Return the [x, y] coordinate for the center point of the cell that contains the specified text.  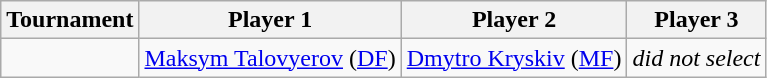
Player 1 [270, 20]
did not select [696, 58]
Player 3 [696, 20]
Maksym Talovyerov (DF) [270, 58]
Player 2 [514, 20]
Tournament [70, 20]
Dmytro Kryskiv (MF) [514, 58]
